Search for the cell housing the specified text and yield its (x, y) center coordinate. 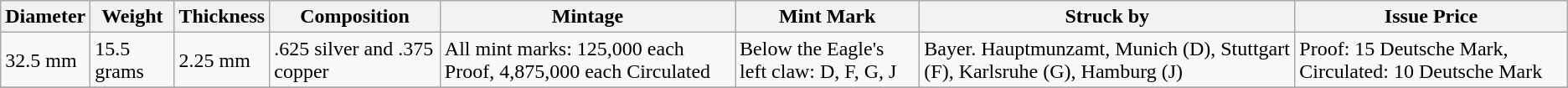
Proof: 15 Deutsche Mark, Circulated: 10 Deutsche Mark (1431, 60)
Thickness (222, 17)
32.5 mm (45, 60)
2.25 mm (222, 60)
Mint Mark (828, 17)
Diameter (45, 17)
Mintage (587, 17)
Issue Price (1431, 17)
Bayer. Hauptmunzamt, Munich (D), Stuttgart (F), Karlsruhe (G), Hamburg (J) (1107, 60)
Below the Eagle's left claw: D, F, G, J (828, 60)
15.5 grams (132, 60)
Weight (132, 17)
All mint marks: 125,000 each Proof, 4,875,000 each Circulated (587, 60)
Struck by (1107, 17)
Composition (355, 17)
.625 silver and .375 copper (355, 60)
